Find where the given text appears and provide that cell's center as [x, y] coordinate. 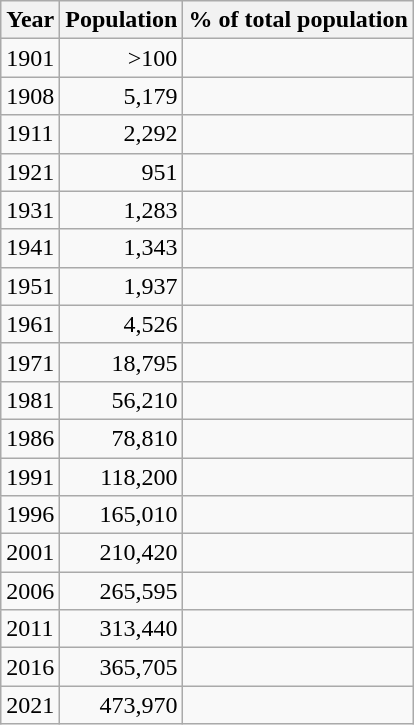
>100 [122, 58]
2,292 [122, 134]
1986 [30, 438]
78,810 [122, 438]
2001 [30, 553]
1941 [30, 248]
4,526 [122, 324]
1901 [30, 58]
473,970 [122, 705]
2011 [30, 629]
2006 [30, 591]
1,283 [122, 210]
1908 [30, 96]
1,937 [122, 286]
1911 [30, 134]
365,705 [122, 667]
1961 [30, 324]
165,010 [122, 515]
5,179 [122, 96]
1971 [30, 362]
1,343 [122, 248]
2016 [30, 667]
265,595 [122, 591]
210,420 [122, 553]
1981 [30, 400]
1951 [30, 286]
56,210 [122, 400]
118,200 [122, 477]
2021 [30, 705]
% of total population [298, 20]
Year [30, 20]
Population [122, 20]
1921 [30, 172]
1991 [30, 477]
951 [122, 172]
1931 [30, 210]
313,440 [122, 629]
18,795 [122, 362]
1996 [30, 515]
